For the text-containing cell, return its midpoint in (X, Y) coordinate format. 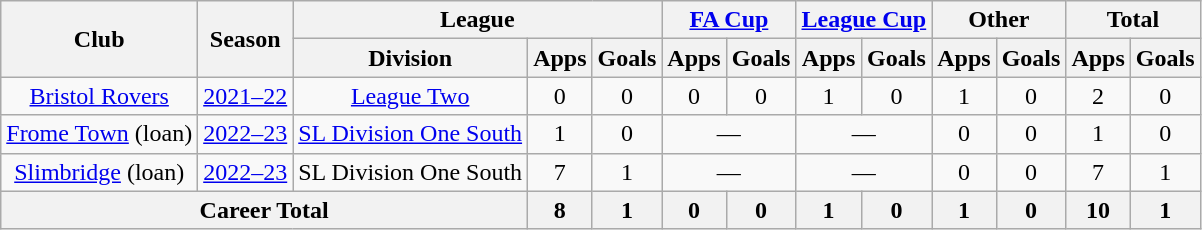
Season (246, 39)
League Two (410, 96)
League (478, 20)
8 (560, 210)
2021–22 (246, 96)
Total (1133, 20)
2 (1098, 96)
Bristol Rovers (100, 96)
Career Total (264, 210)
Club (100, 39)
FA Cup (729, 20)
Other (999, 20)
Slimbridge (loan) (100, 172)
10 (1098, 210)
Frome Town (loan) (100, 134)
League Cup (864, 20)
Division (410, 58)
